For the text-containing cell, return its midpoint in [x, y] coordinate format. 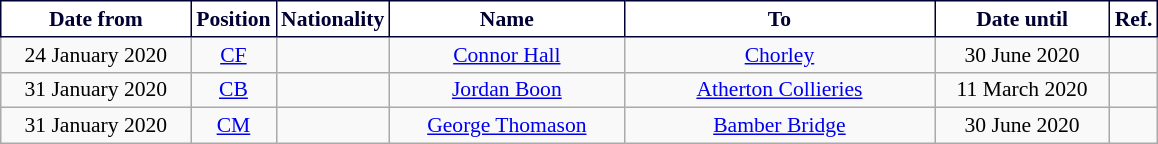
Date from [96, 19]
CM [234, 126]
To [779, 19]
Connor Hall [506, 55]
Position [234, 19]
Nationality [332, 19]
Jordan Boon [506, 90]
Name [506, 19]
CB [234, 90]
11 March 2020 [1022, 90]
George Thomason [506, 126]
Date until [1022, 19]
Atherton Collieries [779, 90]
CF [234, 55]
Bamber Bridge [779, 126]
Ref. [1134, 19]
Chorley [779, 55]
24 January 2020 [96, 55]
